Determine the (X, Y) coordinate at the center of the cell enclosing the given text.  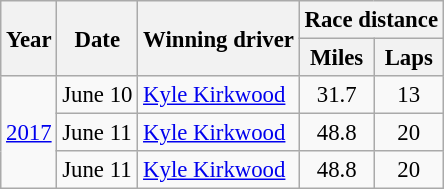
Winning driver (218, 38)
Date (98, 38)
Miles (336, 58)
Race distance (371, 20)
13 (408, 95)
2017 (29, 132)
Laps (408, 58)
31.7 (336, 95)
Year (29, 38)
June 10 (98, 95)
